Determine the (X, Y) coordinate at the center of the cell enclosing the given text.  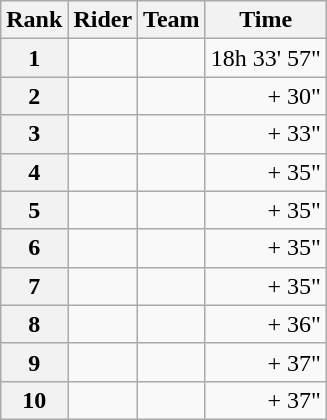
2 (34, 96)
Time (266, 20)
Rank (34, 20)
10 (34, 400)
4 (34, 172)
+ 36" (266, 324)
Rider (103, 20)
18h 33' 57" (266, 58)
3 (34, 134)
Team (172, 20)
9 (34, 362)
+ 33" (266, 134)
5 (34, 210)
8 (34, 324)
+ 30" (266, 96)
6 (34, 248)
1 (34, 58)
7 (34, 286)
